Capture the cell that displays the provided text and extract its (X, Y) central coordinate. 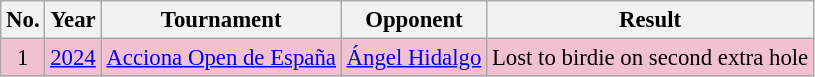
2024 (73, 58)
Lost to birdie on second extra hole (650, 58)
Acciona Open de España (221, 58)
Ángel Hidalgo (414, 58)
No. (23, 20)
1 (23, 58)
Result (650, 20)
Tournament (221, 20)
Opponent (414, 20)
Year (73, 20)
